Output the (X, Y) coordinate of the center of the cell containing the given text.  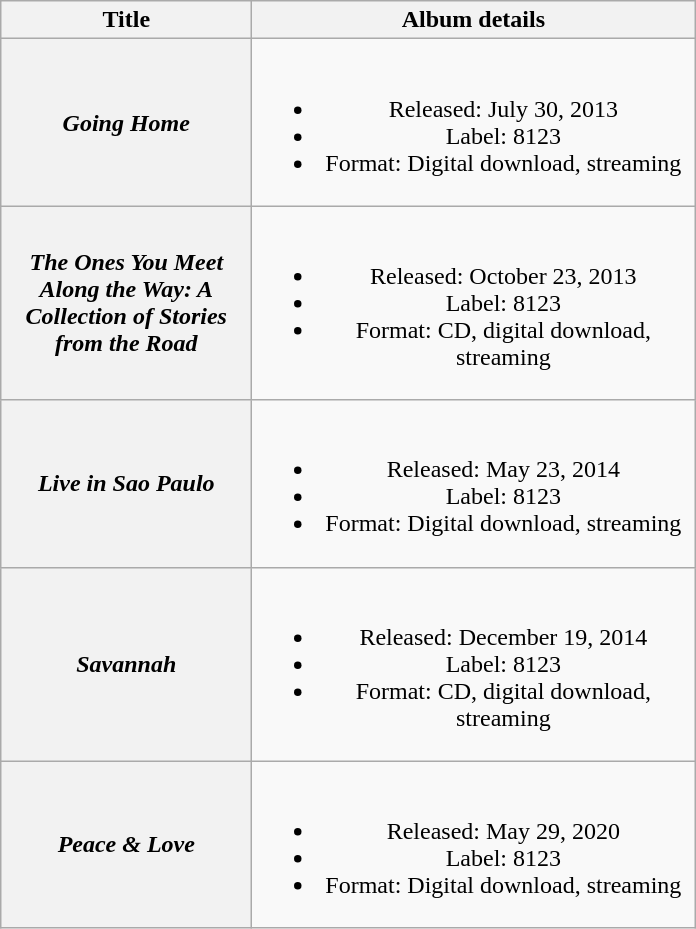
Released: July 30, 2013Label: 8123Format: Digital download, streaming (474, 122)
Title (126, 20)
Live in Sao Paulo (126, 484)
Released: May 29, 2020Label: 8123Format: Digital download, streaming (474, 844)
Released: October 23, 2013Label: 8123Format: CD, digital download, streaming (474, 303)
Released: December 19, 2014Label: 8123Format: CD, digital download, streaming (474, 664)
Savannah (126, 664)
Released: May 23, 2014Label: 8123Format: Digital download, streaming (474, 484)
Going Home (126, 122)
Peace & Love (126, 844)
Album details (474, 20)
The Ones You Meet Along the Way: A Collection of Stories from the Road (126, 303)
